Find where the given text appears and provide that cell's center as [x, y] coordinate. 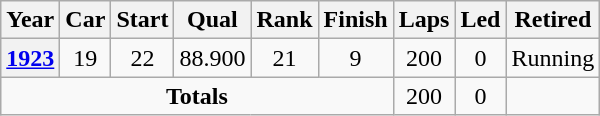
21 [284, 58]
Running [553, 58]
Qual [212, 20]
19 [86, 58]
Start [142, 20]
88.900 [212, 58]
22 [142, 58]
1923 [30, 58]
Car [86, 20]
Laps [424, 20]
Totals [197, 96]
Rank [284, 20]
Finish [356, 20]
Retired [553, 20]
Led [480, 20]
Year [30, 20]
9 [356, 58]
